Find where the given text appears and provide that cell's center as (X, Y) coordinate. 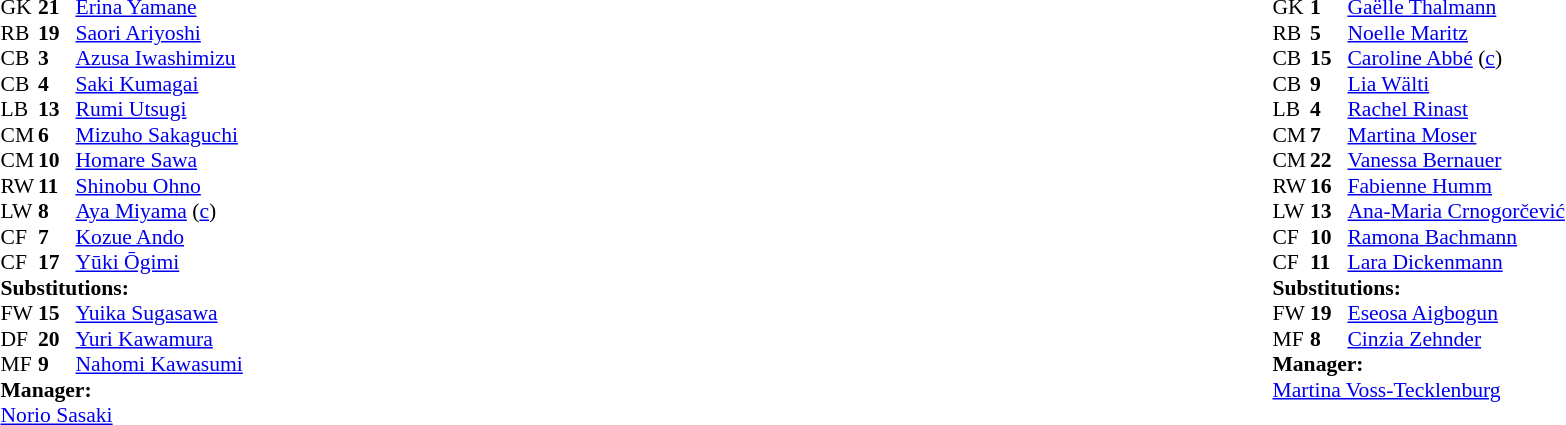
17 (57, 263)
Yūki Ōgimi (160, 263)
Kozue Ando (160, 237)
22 (1329, 161)
Homare Sawa (160, 161)
6 (57, 135)
Aya Miyama (c) (160, 211)
Lia Wälti (1456, 84)
Saori Ariyoshi (160, 33)
Martina Voss-Tecklenburg (1418, 390)
Azusa Iwashimizu (160, 59)
Rachel Rinast (1456, 109)
DF (19, 339)
Caroline Abbé (c) (1456, 59)
Ana-Maria Crnogorčević (1456, 211)
Martina Moser (1456, 135)
Vanessa Bernauer (1456, 161)
Rumi Utsugi (160, 109)
Yuika Sugasawa (160, 313)
Lara Dickenmann (1456, 263)
5 (1329, 33)
Mizuho Sakaguchi (160, 135)
16 (1329, 186)
Yuri Kawamura (160, 339)
Ramona Bachmann (1456, 237)
3 (57, 59)
Cinzia Zehnder (1456, 339)
Saki Kumagai (160, 84)
Fabienne Humm (1456, 186)
Eseosa Aigbogun (1456, 313)
20 (57, 339)
Noelle Maritz (1456, 33)
Shinobu Ohno (160, 186)
Nahomi Kawasumi (160, 365)
